Capture the cell that displays the provided text and extract its [X, Y] central coordinate. 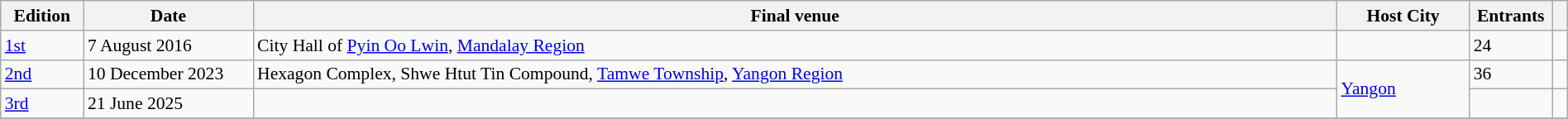
Edition [42, 16]
1st [42, 45]
10 December 2023 [169, 74]
Date [169, 16]
21 June 2025 [169, 104]
Host City [1403, 16]
Entrants [1511, 16]
36 [1511, 74]
3rd [42, 104]
Final venue [796, 16]
City Hall of Pyin Oo Lwin, Mandalay Region [796, 45]
Hexagon Complex, Shwe Htut Tin Compound, Tamwe Township, Yangon Region [796, 74]
24 [1511, 45]
Yangon [1403, 89]
7 August 2016 [169, 45]
2nd [42, 74]
